Capture the cell that displays the provided text and extract its [X, Y] central coordinate. 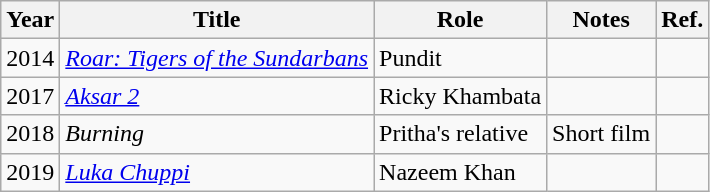
Role [460, 20]
Pritha's relative [460, 134]
Ricky Khambata [460, 96]
2014 [30, 58]
Year [30, 20]
2019 [30, 172]
2017 [30, 96]
Pundit [460, 58]
Short film [602, 134]
Notes [602, 20]
Burning [217, 134]
Roar: Tigers of the Sundarbans [217, 58]
Title [217, 20]
Aksar 2 [217, 96]
Nazeem Khan [460, 172]
2018 [30, 134]
Ref. [682, 20]
Luka Chuppi [217, 172]
